Return the (x, y) coordinate for the center point of the cell that contains the specified text.  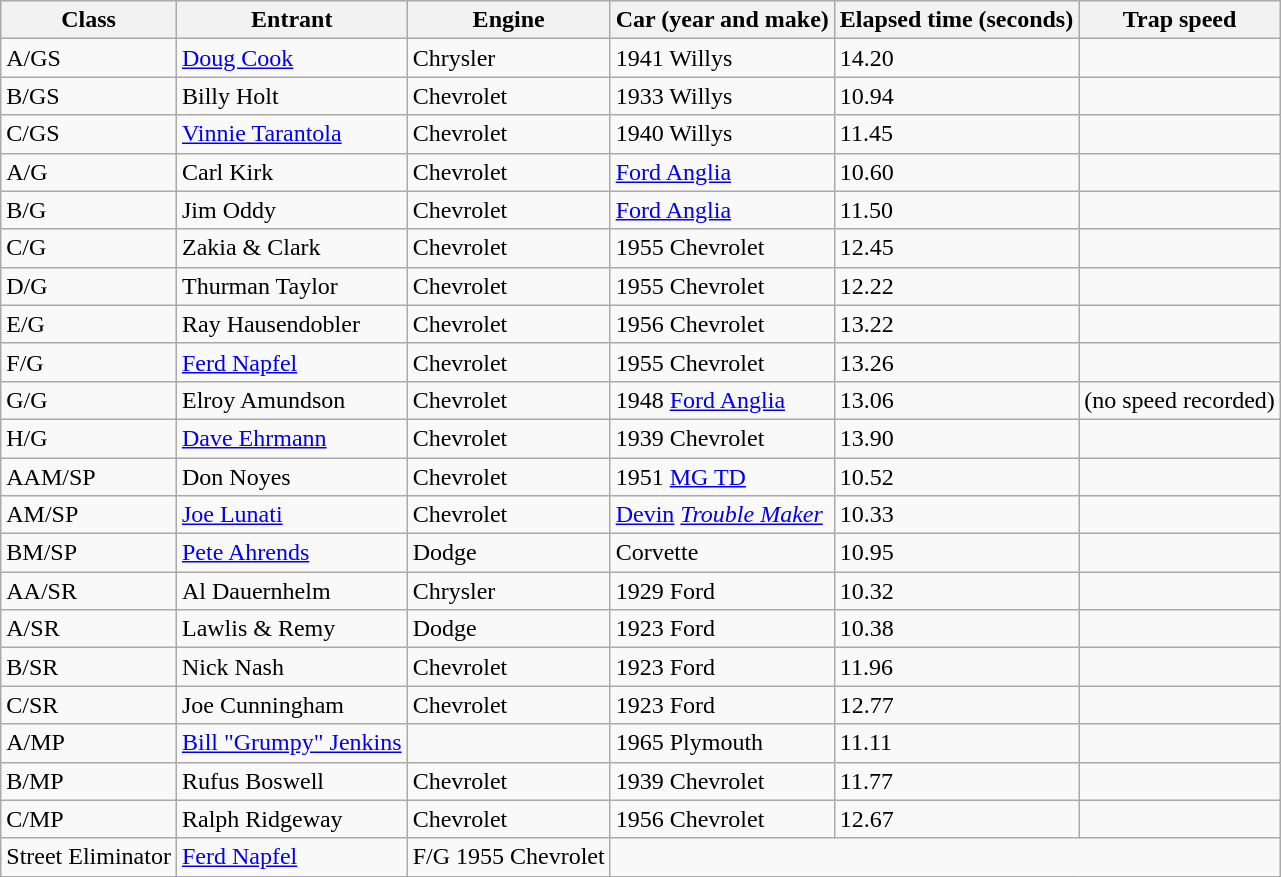
Trap speed (1180, 20)
Ray Hausendobler (292, 324)
Elroy Amundson (292, 400)
(no speed recorded) (1180, 400)
12.67 (956, 819)
Zakia & Clark (292, 248)
Ralph Ridgeway (292, 819)
F/G 1955 Chevrolet (508, 857)
AM/SP (89, 515)
C/MP (89, 819)
1940 Willys (722, 134)
13.22 (956, 324)
1965 Plymouth (722, 743)
Lawlis & Remy (292, 629)
E/G (89, 324)
A/MP (89, 743)
11.77 (956, 781)
C/GS (89, 134)
B/SR (89, 667)
10.60 (956, 172)
AA/SR (89, 591)
Don Noyes (292, 477)
11.50 (956, 210)
1948 Ford Anglia (722, 400)
Corvette (722, 553)
10.95 (956, 553)
12.22 (956, 286)
B/GS (89, 96)
10.52 (956, 477)
13.90 (956, 438)
1929 Ford (722, 591)
1941 Willys (722, 58)
G/G (89, 400)
Car (year and make) (722, 20)
11.45 (956, 134)
Class (89, 20)
Vinnie Tarantola (292, 134)
Thurman Taylor (292, 286)
Joe Lunati (292, 515)
D/G (89, 286)
14.20 (956, 58)
Dave Ehrmann (292, 438)
Engine (508, 20)
A/GS (89, 58)
Jim Oddy (292, 210)
13.26 (956, 362)
F/G (89, 362)
A/SR (89, 629)
11.11 (956, 743)
13.06 (956, 400)
Entrant (292, 20)
Pete Ahrends (292, 553)
1951 MG TD (722, 477)
Rufus Boswell (292, 781)
A/G (89, 172)
Billy Holt (292, 96)
BM/SP (89, 553)
11.96 (956, 667)
Devin Trouble Maker (722, 515)
10.32 (956, 591)
10.94 (956, 96)
Elapsed time (seconds) (956, 20)
12.45 (956, 248)
10.33 (956, 515)
C/G (89, 248)
C/SR (89, 705)
B/G (89, 210)
B/MP (89, 781)
12.77 (956, 705)
1933 Willys (722, 96)
Joe Cunningham (292, 705)
Al Dauernhelm (292, 591)
AAM/SP (89, 477)
Carl Kirk (292, 172)
H/G (89, 438)
10.38 (956, 629)
Doug Cook (292, 58)
Street Eliminator (89, 857)
Bill "Grumpy" Jenkins (292, 743)
Nick Nash (292, 667)
